Provide the (x, y) coordinate of the cell's center where the given text is located.  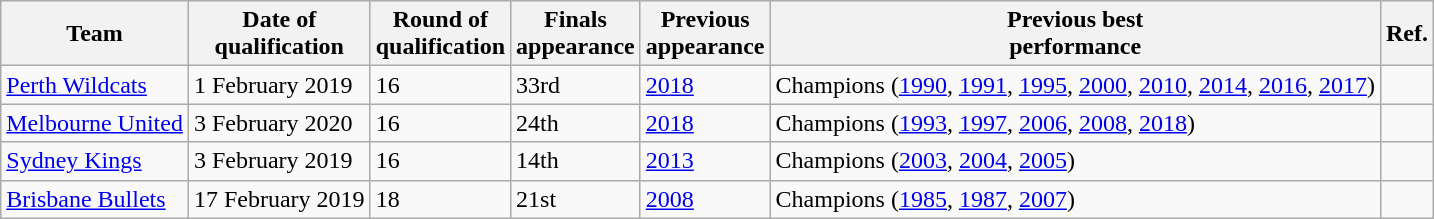
3 February 2019 (279, 161)
2008 (705, 199)
Ref. (1406, 34)
33rd (576, 85)
21st (576, 199)
Previousappearance (705, 34)
Brisbane Bullets (95, 199)
Champions (2003, 2004, 2005) (1075, 161)
Team (95, 34)
Previous bestperformance (1075, 34)
Sydney Kings (95, 161)
Champions (1990, 1991, 1995, 2000, 2010, 2014, 2016, 2017) (1075, 85)
Champions (1993, 1997, 2006, 2008, 2018) (1075, 123)
Round ofqualification (440, 34)
Date ofqualification (279, 34)
Melbourne United (95, 123)
Champions (1985, 1987, 2007) (1075, 199)
14th (576, 161)
24th (576, 123)
Finalsappearance (576, 34)
2013 (705, 161)
17 February 2019 (279, 199)
1 February 2019 (279, 85)
3 February 2020 (279, 123)
18 (440, 199)
Perth Wildcats (95, 85)
